Identify which cell holds the provided text, then report its (x, y) central coordinate. 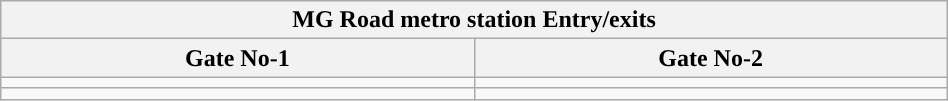
Gate No-1 (238, 58)
MG Road metro station Entry/exits (474, 20)
Gate No-2 (710, 58)
